Extract the [x, y] coordinate from the center of the cell holding the provided text.  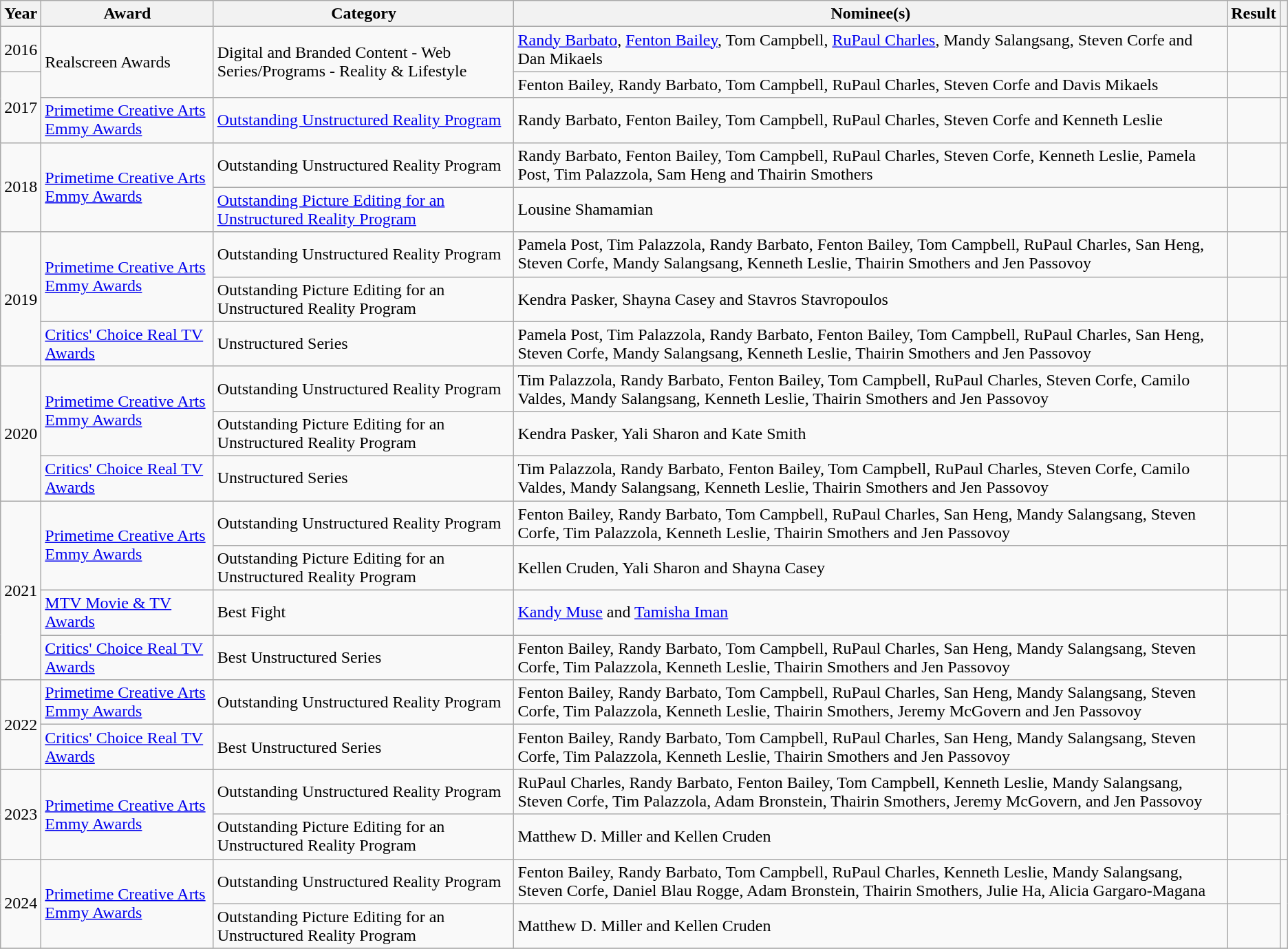
Best Fight [363, 612]
2018 [21, 187]
Award [127, 14]
2021 [21, 590]
Year [21, 14]
2016 [21, 50]
2022 [21, 725]
2023 [21, 814]
2019 [21, 299]
2017 [21, 107]
Nominee(s) [871, 14]
Realscreen Awards [127, 62]
Randy Barbato, Fenton Bailey, Tom Campbell, RuPaul Charles, Mandy Salangsang, Steven Corfe and Dan Mikaels [871, 50]
2024 [21, 904]
Fenton Bailey, Randy Barbato, Tom Campbell, RuPaul Charles, Steven Corfe and Davis Mikaels [871, 85]
Kellen Cruden, Yali Sharon and Shayna Casey [871, 568]
Result [1254, 14]
Category [363, 14]
Randy Barbato, Fenton Bailey, Tom Campbell, RuPaul Charles, Steven Corfe, Kenneth Leslie, Pamela Post, Tim Palazzola, Sam Heng and Thairin Smothers [871, 165]
2020 [21, 434]
Digital and Branded Content - Web Series/Programs - Reality & Lifestyle [363, 62]
Randy Barbato, Fenton Bailey, Tom Campbell, RuPaul Charles, Steven Corfe and Kenneth Leslie [871, 120]
Kandy Muse and Tamisha Iman [871, 612]
Kendra Pasker, Yali Sharon and Kate Smith [871, 434]
MTV Movie & TV Awards [127, 612]
Kendra Pasker, Shayna Casey and Stavros Stavropoulos [871, 299]
Lousine Shamamian [871, 209]
